Capture the cell that displays the provided text and extract its [x, y] central coordinate. 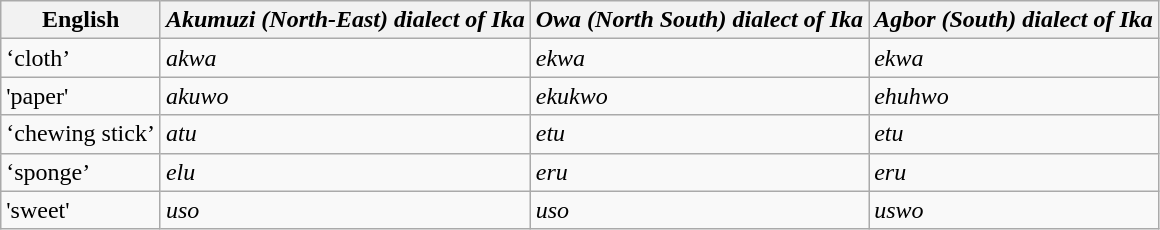
atu [345, 134]
ehuhwo [1014, 96]
uswo [1014, 210]
Akumuzi (North-East) dialect of Ika [345, 20]
‘cloth’ [81, 58]
'sweet' [81, 210]
'paper' [81, 96]
‘sponge’ [81, 172]
Agbor (South) dialect of Ika [1014, 20]
akwa [345, 58]
Owa (North South) dialect of Ika [699, 20]
elu [345, 172]
akuwo [345, 96]
English [81, 20]
‘chewing stick’ [81, 134]
ekukwo [699, 96]
